Return (x, y) of the center of cell containing provided text 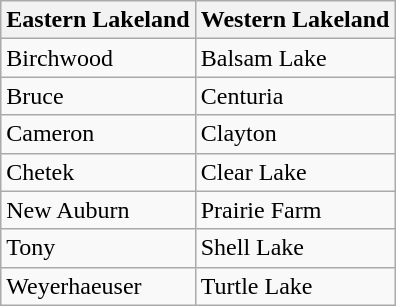
Shell Lake (295, 248)
Turtle Lake (295, 286)
Birchwood (98, 58)
Weyerhaeuser (98, 286)
New Auburn (98, 210)
Tony (98, 248)
Centuria (295, 96)
Clear Lake (295, 172)
Prairie Farm (295, 210)
Western Lakeland (295, 20)
Cameron (98, 134)
Chetek (98, 172)
Bruce (98, 96)
Clayton (295, 134)
Balsam Lake (295, 58)
Eastern Lakeland (98, 20)
